Find where the given text appears and provide that cell's center as (X, Y) coordinate. 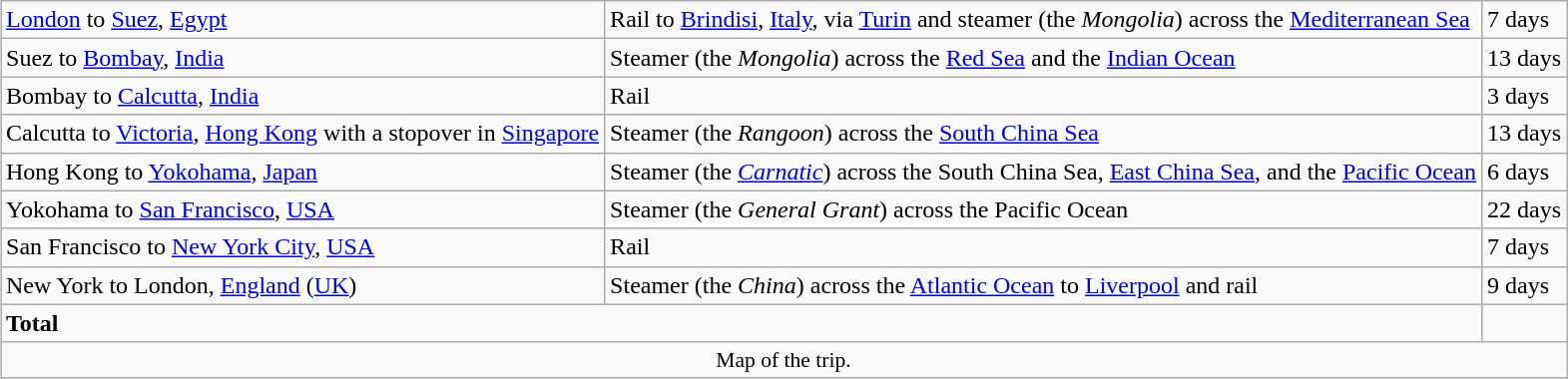
Bombay to Calcutta, India (301, 96)
Steamer (the Rangoon) across the South China Sea (1044, 134)
9 days (1523, 285)
Steamer (the Carnatic) across the South China Sea, East China Sea, and the Pacific Ocean (1044, 172)
3 days (1523, 96)
San Francisco to New York City, USA (301, 247)
Suez to Bombay, India (301, 58)
Total (741, 323)
22 days (1523, 209)
New York to London, England (UK) (301, 285)
London to Suez, Egypt (301, 20)
Steamer (the China) across the Atlantic Ocean to Liverpool and rail (1044, 285)
Yokohama to San Francisco, USA (301, 209)
Rail to Brindisi, Italy, via Turin and steamer (the Mongolia) across the Mediterranean Sea (1044, 20)
Calcutta to Victoria, Hong Kong with a stopover in Singapore (301, 134)
Map of the trip. (783, 360)
6 days (1523, 172)
Hong Kong to Yokohama, Japan (301, 172)
Steamer (the Mongolia) across the Red Sea and the Indian Ocean (1044, 58)
Steamer (the General Grant) across the Pacific Ocean (1044, 209)
